Detect which cell encompasses the target text, then output its (X, Y) center coordinate. 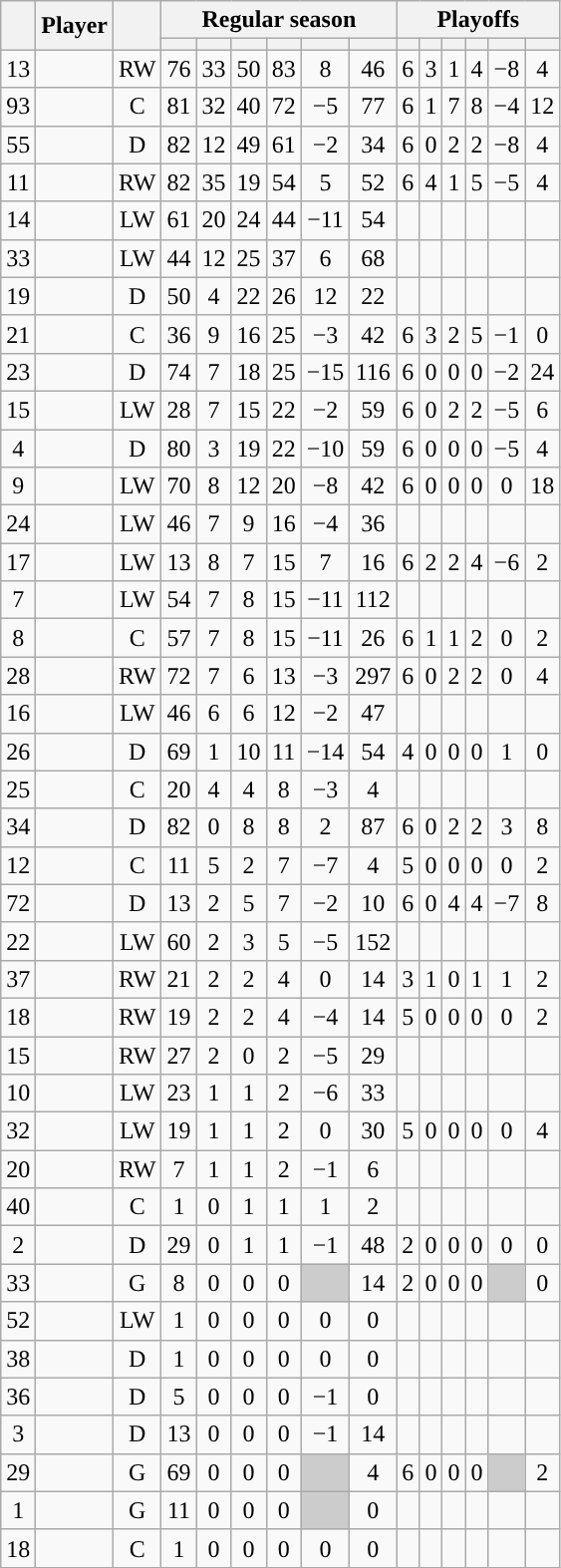
83 (283, 69)
68 (373, 258)
55 (18, 145)
49 (249, 145)
74 (179, 372)
116 (373, 372)
93 (18, 107)
Regular season (279, 20)
35 (213, 182)
80 (179, 448)
Player (75, 26)
57 (179, 638)
17 (18, 562)
60 (179, 941)
Playoffs (478, 20)
152 (373, 941)
47 (373, 714)
112 (373, 600)
297 (373, 676)
−10 (325, 448)
48 (373, 1245)
27 (179, 1056)
87 (373, 827)
30 (373, 1131)
76 (179, 69)
−14 (325, 752)
77 (373, 107)
70 (179, 486)
81 (179, 107)
−15 (325, 372)
38 (18, 1359)
